Return the [X, Y] coordinate for the center point of the cell that contains the specified text.  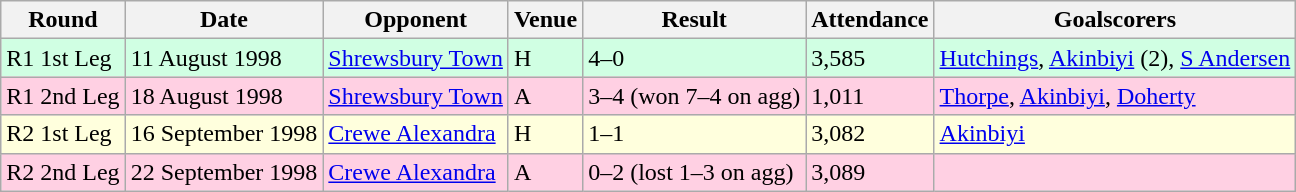
R2 1st Leg [63, 134]
3–4 (won 7–4 on agg) [694, 96]
Akinbiyi [1115, 134]
Attendance [870, 20]
3,089 [870, 172]
Date [224, 20]
1–1 [694, 134]
11 August 1998 [224, 58]
4–0 [694, 58]
Hutchings, Akinbiyi (2), S Andersen [1115, 58]
Round [63, 20]
3,082 [870, 134]
Goalscorers [1115, 20]
R2 2nd Leg [63, 172]
16 September 1998 [224, 134]
Opponent [416, 20]
Result [694, 20]
R1 2nd Leg [63, 96]
0–2 (lost 1–3 on agg) [694, 172]
R1 1st Leg [63, 58]
1,011 [870, 96]
Thorpe, Akinbiyi, Doherty [1115, 96]
3,585 [870, 58]
Venue [545, 20]
22 September 1998 [224, 172]
18 August 1998 [224, 96]
